Extract the (x, y) coordinate from the center of the cell holding the provided text.  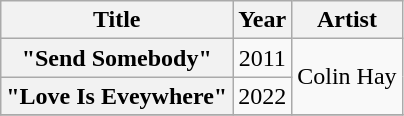
"Love Is Eveywhere" (117, 96)
Artist (347, 20)
Year (262, 20)
2022 (262, 96)
Title (117, 20)
Colin Hay (347, 77)
2011 (262, 58)
"Send Somebody" (117, 58)
